Extract the [x, y] coordinate from the center of the cell holding the provided text.  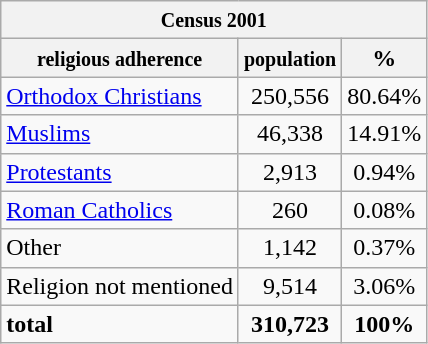
Roman Catholics [120, 210]
250,556 [290, 96]
9,514 [290, 286]
Orthodox Christians [120, 96]
14.91% [384, 134]
total [120, 324]
260 [290, 210]
1,142 [290, 248]
% [384, 58]
Muslims [120, 134]
80.64% [384, 96]
2,913 [290, 172]
3.06% [384, 286]
100% [384, 324]
Census 2001 [214, 20]
0.94% [384, 172]
46,338 [290, 134]
Religion not mentioned [120, 286]
0.37% [384, 248]
310,723 [290, 324]
Other [120, 248]
0.08% [384, 210]
population [290, 58]
religious adherence [120, 58]
Protestants [120, 172]
